Capture the cell that displays the provided text and extract its (X, Y) central coordinate. 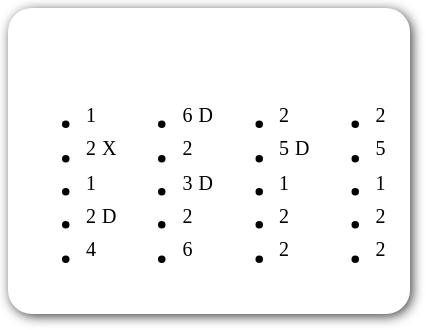
6 D23 D26 (168, 174)
25 D122 (264, 174)
2 5122 (350, 174)
12 X12 D4 6 D23 D26 25 D122 2 5122 (208, 160)
12 X12 D4 (70, 174)
